From the cell containing the given text, extract its center point as (x, y) coordinate. 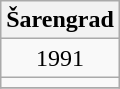
Šarengrad (60, 20)
1991 (60, 58)
